Locate the cell with the specified text and output its (X, Y) center coordinate. 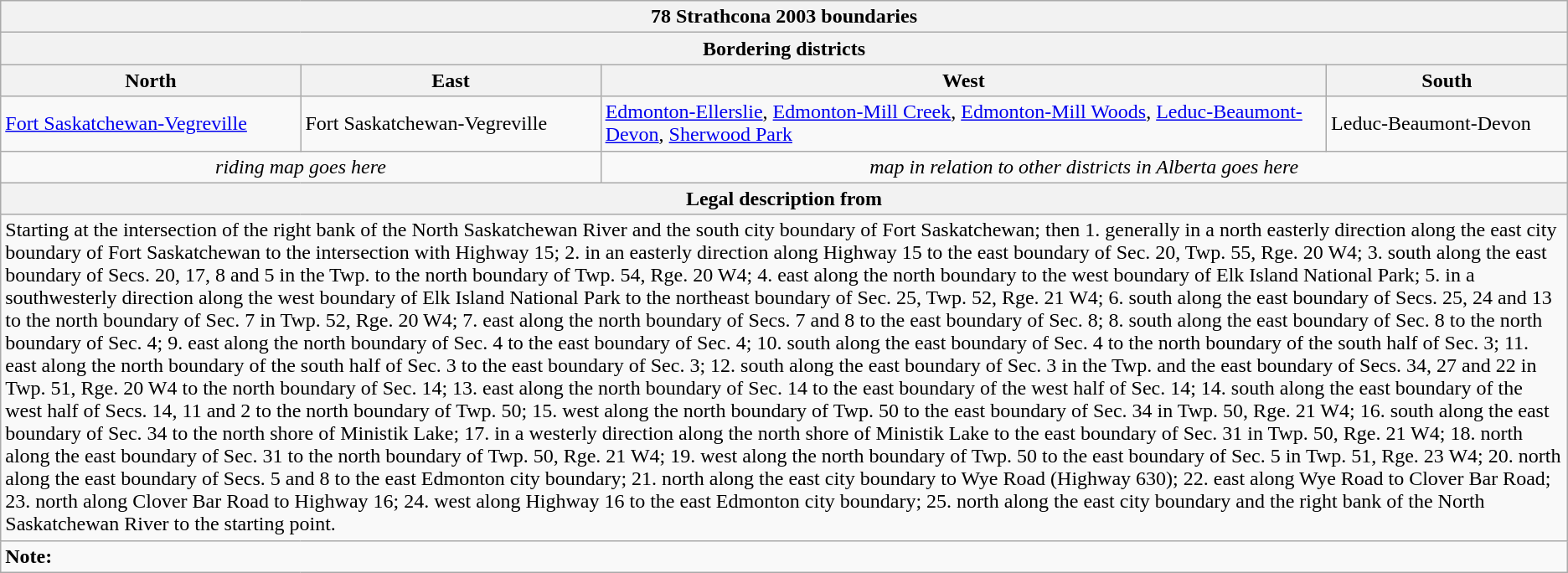
West (963, 80)
map in relation to other districts in Alberta goes here (1084, 167)
North (151, 80)
Bordering districts (784, 49)
riding map goes here (301, 167)
South (1447, 80)
Legal description from (784, 199)
East (451, 80)
78 Strathcona 2003 boundaries (784, 17)
Edmonton-Ellerslie, Edmonton-Mill Creek, Edmonton-Mill Woods, Leduc-Beaumont-Devon, Sherwood Park (963, 124)
Leduc-Beaumont-Devon (1447, 124)
Note: (784, 556)
